Extract the [X, Y] coordinate from the center of the cell holding the provided text.  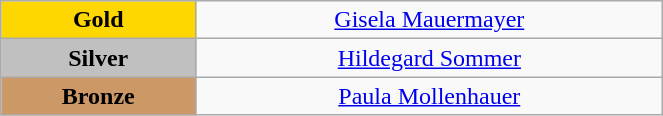
Gisela Mauermayer [430, 20]
Gold [98, 20]
Paula Mollenhauer [430, 96]
Hildegard Sommer [430, 58]
Silver [98, 58]
Bronze [98, 96]
